Find where the given text appears and provide that cell's center as [x, y] coordinate. 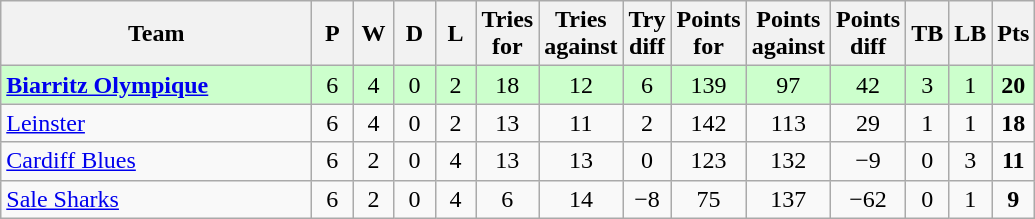
−8 [647, 199]
Tries for [508, 34]
12 [581, 85]
D [414, 34]
Points diff [868, 34]
L [456, 34]
Points for [708, 34]
Pts [1014, 34]
−9 [868, 161]
Sale Sharks [156, 199]
LB [970, 34]
142 [708, 123]
Cardiff Blues [156, 161]
75 [708, 199]
14 [581, 199]
Team [156, 34]
123 [708, 161]
20 [1014, 85]
Biarritz Olympique [156, 85]
113 [788, 123]
9 [1014, 199]
Tries against [581, 34]
TB [928, 34]
P [332, 34]
−62 [868, 199]
Leinster [156, 123]
29 [868, 123]
97 [788, 85]
137 [788, 199]
W [374, 34]
Points against [788, 34]
Try diff [647, 34]
132 [788, 161]
139 [708, 85]
42 [868, 85]
